Return the [X, Y] coordinate for the center point of the cell that contains the specified text.  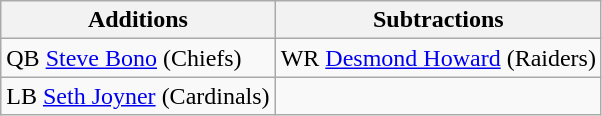
LB Seth Joyner (Cardinals) [138, 96]
WR Desmond Howard (Raiders) [438, 58]
Subtractions [438, 20]
QB Steve Bono (Chiefs) [138, 58]
Additions [138, 20]
